Find where the given text appears and provide that cell's center as (X, Y) coordinate. 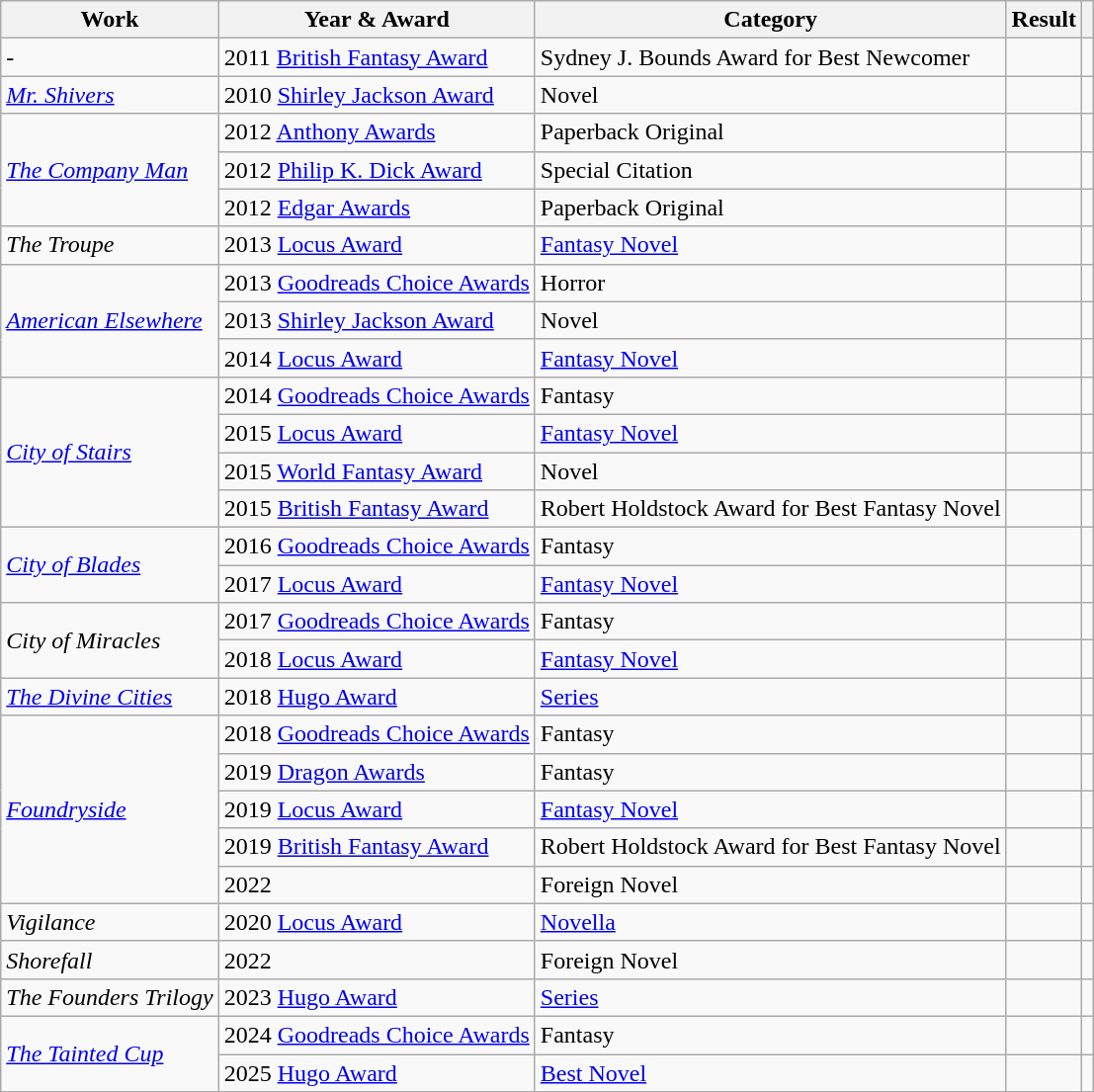
2013 Locus Award (377, 245)
2012 Anthony Awards (377, 132)
City of Stairs (110, 452)
2015 Locus Award (377, 433)
Mr. Shivers (110, 95)
2013 Shirley Jackson Award (377, 320)
2014 Locus Award (377, 358)
2017 Locus Award (377, 584)
2025 Hugo Award (377, 1072)
Vigilance (110, 922)
2019 Locus Award (377, 809)
2019 Dragon Awards (377, 772)
Foundryside (110, 809)
2023 Hugo Award (377, 997)
2014 Goodreads Choice Awards (377, 395)
The Divine Cities (110, 697)
The Founders Trilogy (110, 997)
Year & Award (377, 20)
Result (1044, 20)
Horror (771, 283)
2018 Hugo Award (377, 697)
2012 Philip K. Dick Award (377, 170)
2015 British Fantasy Award (377, 509)
2012 Edgar Awards (377, 208)
2016 Goodreads Choice Awards (377, 546)
City of Blades (110, 565)
American Elsewhere (110, 320)
City of Miracles (110, 640)
2018 Goodreads Choice Awards (377, 734)
2018 Locus Award (377, 659)
2020 Locus Award (377, 922)
2015 World Fantasy Award (377, 471)
Sydney J. Bounds Award for Best Newcomer (771, 57)
The Company Man (110, 170)
2024 Goodreads Choice Awards (377, 1035)
- (110, 57)
The Tainted Cup (110, 1053)
Special Citation (771, 170)
2010 Shirley Jackson Award (377, 95)
Category (771, 20)
Novella (771, 922)
2017 Goodreads Choice Awards (377, 622)
2011 British Fantasy Award (377, 57)
2019 British Fantasy Award (377, 847)
The Troupe (110, 245)
Work (110, 20)
Shorefall (110, 960)
2013 Goodreads Choice Awards (377, 283)
Best Novel (771, 1072)
